Return the (x, y) coordinate for the center point of the cell that contains the specified text.  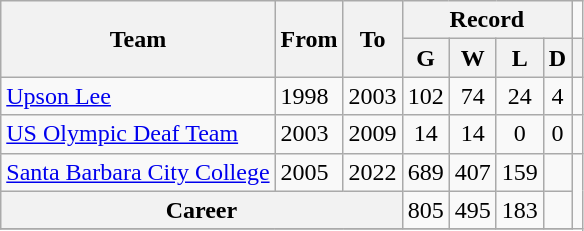
Santa Barbara City College (138, 172)
4 (557, 96)
2005 (309, 172)
To (372, 39)
Team (138, 39)
L (520, 58)
183 (520, 210)
2009 (372, 134)
2022 (372, 172)
689 (426, 172)
805 (426, 210)
159 (520, 172)
24 (520, 96)
US Olympic Deaf Team (138, 134)
495 (472, 210)
1998 (309, 96)
G (426, 58)
Career (202, 210)
102 (426, 96)
407 (472, 172)
74 (472, 96)
D (557, 58)
From (309, 39)
W (472, 58)
Record (487, 20)
Upson Lee (138, 96)
